Detect which cell encompasses the target text, then output its (X, Y) center coordinate. 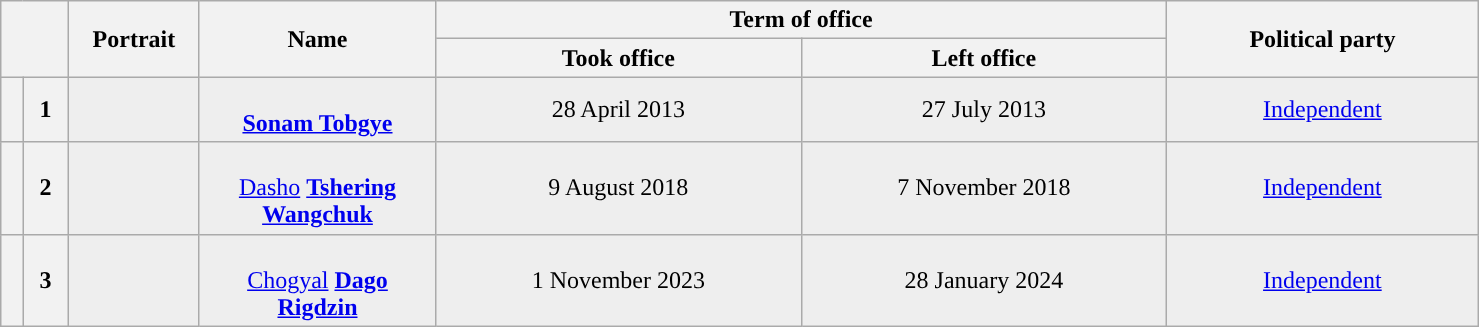
2 (46, 188)
7 November 2018 (984, 188)
Political party (1322, 39)
Portrait (134, 39)
27 July 2013 (984, 110)
Chogyal Dago Rigdzin (317, 280)
Left office (984, 58)
Dasho Tshering Wangchuk (317, 188)
28 January 2024 (984, 280)
3 (46, 280)
1 (46, 110)
9 August 2018 (619, 188)
28 April 2013 (619, 110)
Name (317, 39)
1 November 2023 (619, 280)
Sonam Tobgye (317, 110)
Took office (619, 58)
Term of office (802, 20)
